Identify which cell holds the provided text, then report its (X, Y) central coordinate. 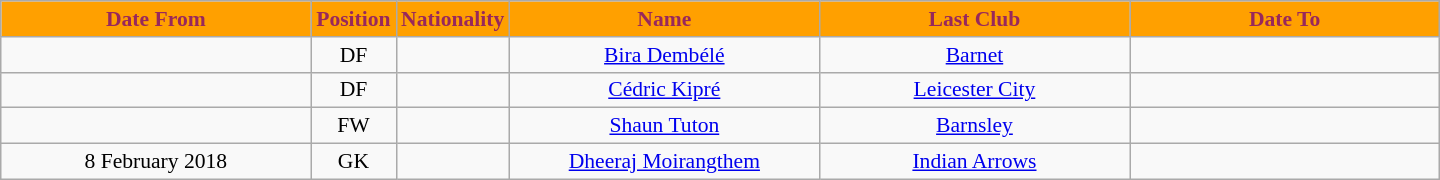
Leicester City (974, 90)
Cédric Kipré (664, 90)
Barnet (974, 55)
Dheeraj Moirangthem (664, 162)
8 February 2018 (156, 162)
Name (664, 19)
Barnsley (974, 126)
Indian Arrows (974, 162)
Shaun Tuton (664, 126)
Bira Dembélé (664, 55)
Date From (156, 19)
GK (354, 162)
FW (354, 126)
Last Club (974, 19)
Nationality (452, 19)
Position (354, 19)
Date To (1285, 19)
